Return the (X, Y) coordinate for the center point of the cell that contains the specified text.  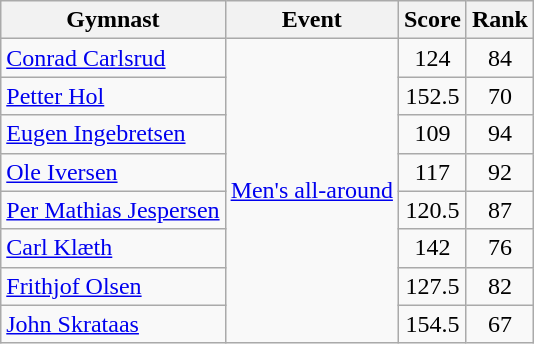
76 (500, 248)
109 (432, 134)
152.5 (432, 96)
Men's all-around (312, 191)
154.5 (432, 324)
94 (500, 134)
70 (500, 96)
Rank (500, 20)
120.5 (432, 210)
127.5 (432, 286)
87 (500, 210)
117 (432, 172)
Gymnast (113, 20)
John Skrataas (113, 324)
Event (312, 20)
Conrad Carlsrud (113, 58)
142 (432, 248)
67 (500, 324)
Eugen Ingebretsen (113, 134)
Score (432, 20)
92 (500, 172)
82 (500, 286)
Carl Klæth (113, 248)
84 (500, 58)
Ole Iversen (113, 172)
Per Mathias Jespersen (113, 210)
Frithjof Olsen (113, 286)
Petter Hol (113, 96)
124 (432, 58)
